Search for the cell housing the specified text and yield its [x, y] center coordinate. 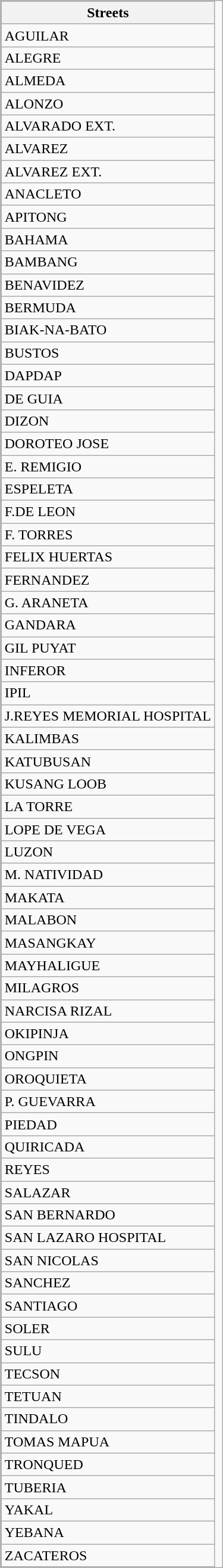
E. REMIGIO [108, 467]
ALVAREZ [108, 149]
MAYHALIGUE [108, 965]
LOPE DE VEGA [108, 829]
NARCISA RIZAL [108, 1011]
ALVARADO EXT. [108, 126]
MILAGROS [108, 988]
GANDARA [108, 625]
ALMEDA [108, 80]
TECSON [108, 1374]
DOROTEO JOSE [108, 443]
BAHAMA [108, 240]
F.DE LEON [108, 512]
APITONG [108, 217]
LUZON [108, 852]
MAKATA [108, 898]
ZACATEROS [108, 1555]
ESPELETA [108, 489]
BENAVIDEZ [108, 285]
ONGPIN [108, 1056]
KUSANG LOOB [108, 784]
DAPDAP [108, 375]
BUSTOS [108, 353]
DIZON [108, 421]
YAKAL [108, 1510]
BAMBANG [108, 262]
SAN NICOLAS [108, 1260]
YEBANA [108, 1532]
OKIPINJA [108, 1033]
SALAZAR [108, 1193]
FERNANDEZ [108, 580]
Streets [108, 13]
REYES [108, 1169]
SOLER [108, 1328]
ALONZO [108, 103]
SANCHEZ [108, 1283]
KALIMBAS [108, 738]
G. ARANETA [108, 603]
PIEDAD [108, 1124]
TINDALO [108, 1419]
TRONQUED [108, 1464]
GIL PUYAT [108, 648]
MALABON [108, 920]
AGUILAR [108, 35]
SAN BERNARDO [108, 1215]
F. TORRES [108, 535]
QUIRICADA [108, 1147]
IPIL [108, 693]
KATUBUSAN [108, 761]
J.REYES MEMORIAL HOSPITAL [108, 716]
FELIX HUERTAS [108, 557]
TUBERIA [108, 1487]
BIAK-NA-BATO [108, 330]
P. GUEVARRA [108, 1101]
DE GUIA [108, 398]
SAN LAZARO HOSPITAL [108, 1238]
BERMUDA [108, 308]
INFEROR [108, 670]
ALVAREZ EXT. [108, 172]
LA TORRE [108, 806]
OROQUIETA [108, 1079]
TOMAS MAPUA [108, 1442]
SANTIAGO [108, 1306]
SULU [108, 1351]
MASANGKAY [108, 943]
ALEGRE [108, 58]
ANACLETO [108, 194]
M. NATIVIDAD [108, 875]
TETUAN [108, 1396]
